Detect which cell encompasses the target text, then output its [X, Y] center coordinate. 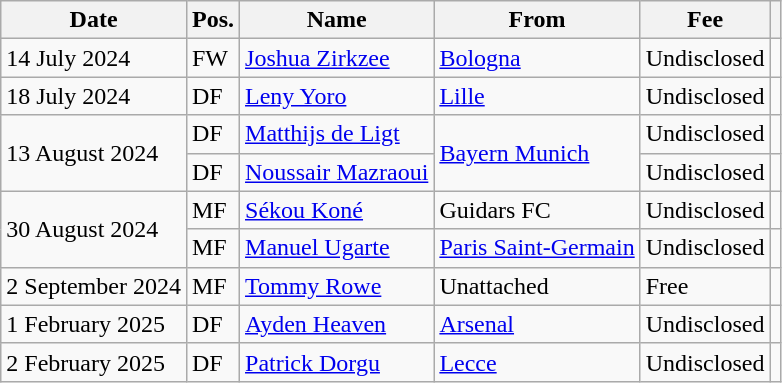
Joshua Zirkzee [337, 58]
FW [212, 58]
Free [705, 286]
30 August 2024 [94, 229]
Unattached [537, 286]
Bologna [537, 58]
2 September 2024 [94, 286]
Date [94, 20]
Matthijs de Ligt [337, 134]
From [537, 20]
1 February 2025 [94, 324]
14 July 2024 [94, 58]
Fee [705, 20]
Patrick Dorgu [337, 362]
13 August 2024 [94, 153]
Lille [537, 96]
Name [337, 20]
Guidars FC [537, 210]
Tommy Rowe [337, 286]
Leny Yoro [337, 96]
18 July 2024 [94, 96]
Paris Saint-Germain [537, 248]
2 February 2025 [94, 362]
Ayden Heaven [337, 324]
Arsenal [537, 324]
Noussair Mazraoui [337, 172]
Pos. [212, 20]
Lecce [537, 362]
Sékou Koné [337, 210]
Manuel Ugarte [337, 248]
Bayern Munich [537, 153]
